Pinpoint the cell where the given text exists, returning its (X, Y) midpoint coordinate. 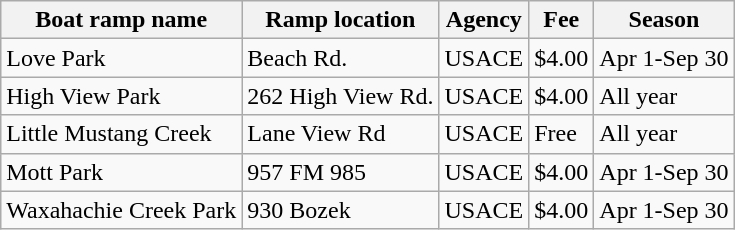
Free (562, 134)
957 FM 985 (340, 172)
Ramp location (340, 20)
Boat ramp name (122, 20)
Waxahachie Creek Park (122, 210)
Lane View Rd (340, 134)
Agency (484, 20)
Fee (562, 20)
Love Park (122, 58)
930 Bozek (340, 210)
Beach Rd. (340, 58)
Season (664, 20)
Little Mustang Creek (122, 134)
High View Park (122, 96)
Mott Park (122, 172)
262 High View Rd. (340, 96)
